Determine the (X, Y) coordinate at the center of the cell enclosing the given text.  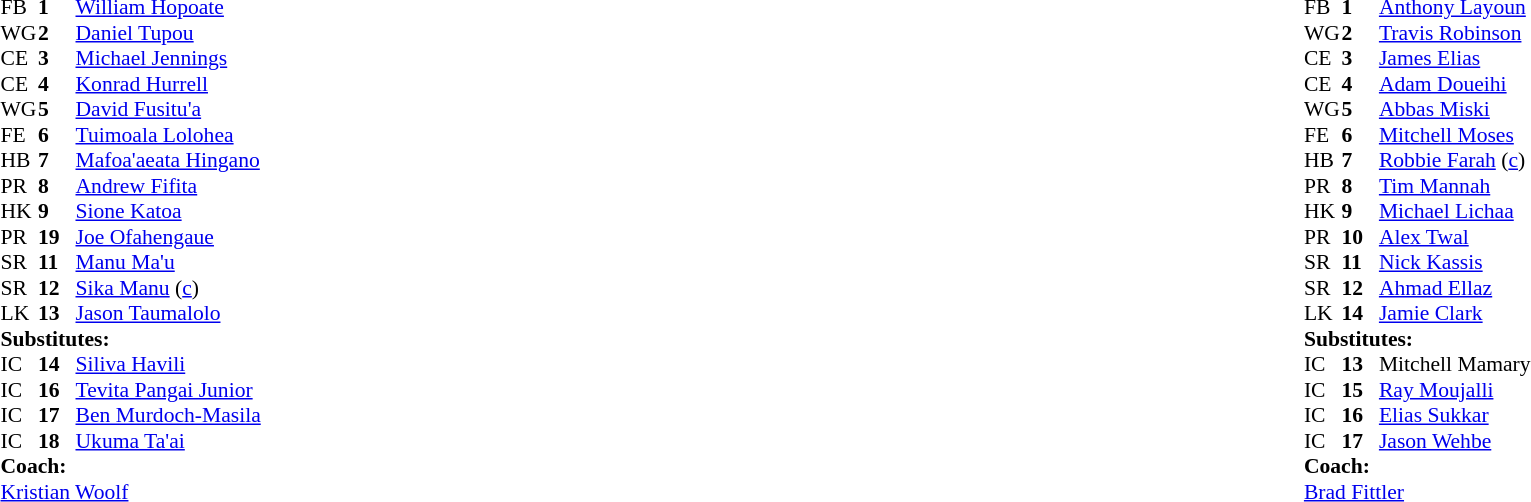
Tevita Pangai Junior (168, 390)
Abbas Miski (1455, 109)
Michael Jennings (168, 59)
Konrad Hurrell (168, 84)
18 (57, 441)
19 (57, 237)
Jason Taumalolo (168, 313)
Elias Sukkar (1455, 415)
10 (1360, 237)
Sika Manu (c) (168, 288)
Adam Doueihi (1455, 84)
Ahmad Ellaz (1455, 288)
Michael Lichaa (1455, 211)
15 (1360, 390)
Tim Mannah (1455, 186)
Tuimoala Lolohea (168, 135)
Siliva Havili (168, 365)
Sione Katoa (168, 211)
Andrew Fifita (168, 186)
Ben Murdoch-Masila (168, 415)
Manu Ma'u (168, 263)
James Elias (1455, 59)
Travis Robinson (1455, 33)
Jamie Clark (1455, 313)
Mafoa'aeata Hingano (168, 161)
Joe Ofahengaue (168, 237)
David Fusitu'a (168, 109)
Robbie Farah (c) (1455, 161)
Mitchell Moses (1455, 135)
Ukuma Ta'ai (168, 441)
Daniel Tupou (168, 33)
Jason Wehbe (1455, 441)
Ray Moujalli (1455, 390)
Alex Twal (1455, 237)
Nick Kassis (1455, 263)
Mitchell Mamary (1455, 365)
